Detect which cell encompasses the target text, then output its (X, Y) center coordinate. 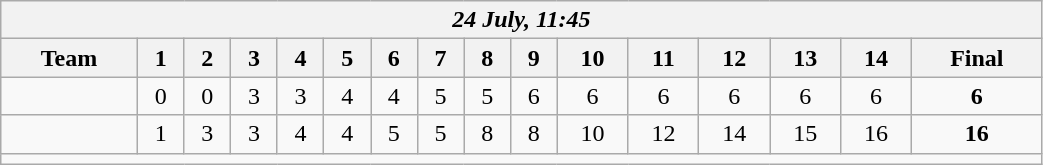
11 (664, 58)
13 (806, 58)
7 (440, 58)
15 (806, 134)
9 (534, 58)
2 (208, 58)
24 July, 11:45 (522, 20)
Final (977, 58)
Team (70, 58)
